Return the [X, Y] coordinate for the center point of the cell that contains the specified text.  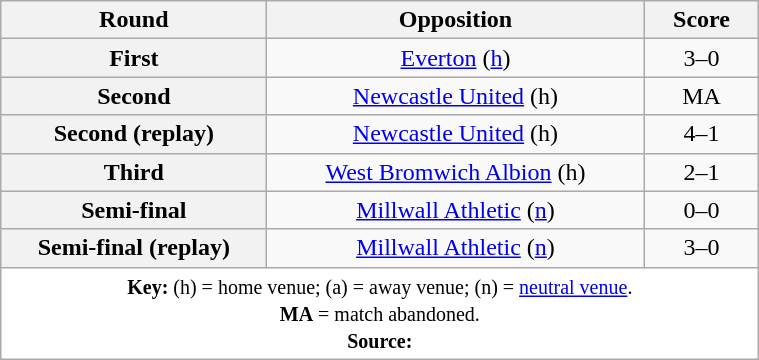
Semi-final (replay) [134, 248]
Round [134, 20]
Semi-final [134, 210]
MA [702, 96]
Third [134, 172]
4–1 [702, 134]
0–0 [702, 210]
Opposition [455, 20]
2–1 [702, 172]
Score [702, 20]
Second [134, 96]
West Bromwich Albion (h) [455, 172]
Key: (h) = home venue; (a) = away venue; (n) = neutral venue.MA = match abandoned.Source: [380, 313]
First [134, 58]
Second (replay) [134, 134]
Everton (h) [455, 58]
